Capture the cell that displays the provided text and extract its [X, Y] central coordinate. 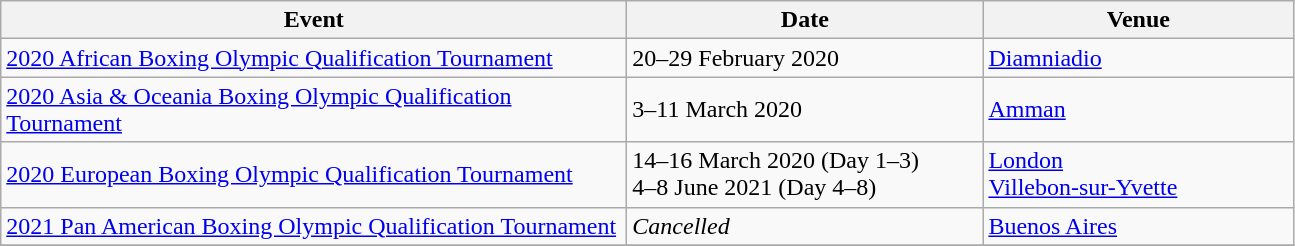
Cancelled [805, 226]
2021 Pan American Boxing Olympic Qualification Tournament [314, 226]
Buenos Aires [1138, 226]
2020 African Boxing Olympic Qualification Tournament [314, 58]
14–16 March 2020 (Day 1–3)4–8 June 2021 (Day 4–8) [805, 174]
Amman [1138, 110]
20–29 February 2020 [805, 58]
Venue [1138, 20]
2020 European Boxing Olympic Qualification Tournament [314, 174]
Diamniadio [1138, 58]
3–11 March 2020 [805, 110]
2020 Asia & Oceania Boxing Olympic Qualification Tournament [314, 110]
Date [805, 20]
London Villebon-sur-Yvette [1138, 174]
Event [314, 20]
